Return (x, y) of the center of cell containing provided text 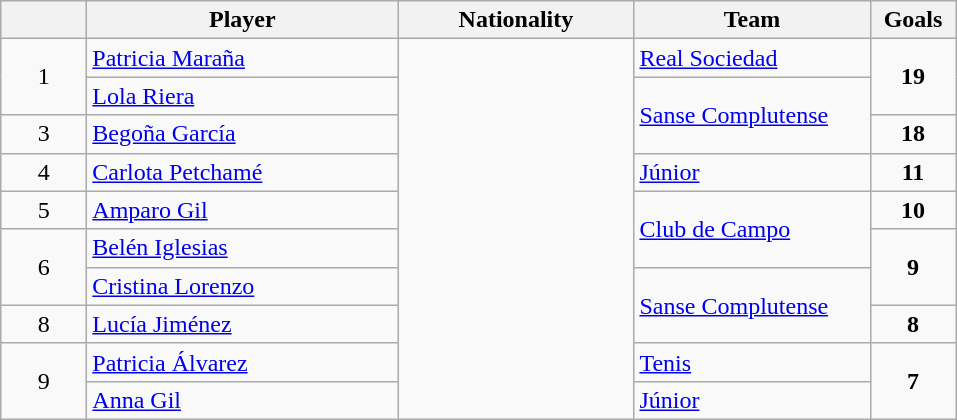
Begoña García (242, 134)
Amparo Gil (242, 210)
Team (752, 20)
Patricia Maraña (242, 58)
Anna Gil (242, 400)
18 (913, 134)
Goals (913, 20)
Tenis (752, 362)
1 (44, 77)
Club de Campo (752, 229)
Nationality (516, 20)
5 (44, 210)
10 (913, 210)
19 (913, 77)
6 (44, 267)
3 (44, 134)
Real Sociedad (752, 58)
Patricia Álvarez (242, 362)
Lola Riera (242, 96)
7 (913, 381)
Belén Iglesias (242, 248)
Cristina Lorenzo (242, 286)
Player (242, 20)
Lucía Jiménez (242, 324)
4 (44, 172)
Carlota Petchamé (242, 172)
11 (913, 172)
